Detect which cell encompasses the target text, then output its [X, Y] center coordinate. 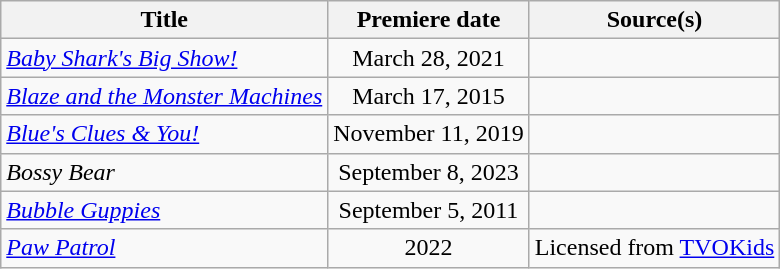
March 28, 2021 [428, 58]
September 8, 2023 [428, 172]
Title [164, 20]
Source(s) [654, 20]
Premiere date [428, 20]
November 11, 2019 [428, 134]
March 17, 2015 [428, 96]
Blue's Clues & You! [164, 134]
Paw Patrol [164, 248]
Bossy Bear [164, 172]
2022 [428, 248]
Licensed from TVOKids [654, 248]
Bubble Guppies [164, 210]
Baby Shark's Big Show! [164, 58]
Blaze and the Monster Machines [164, 96]
September 5, 2011 [428, 210]
